Return (x, y) of the center of cell containing provided text 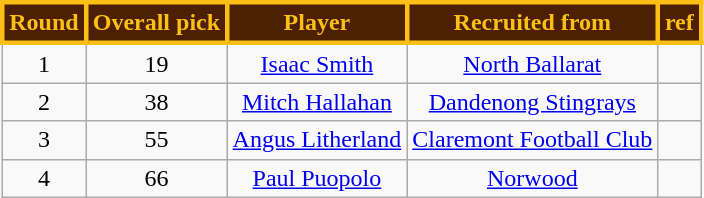
Paul Puopolo (317, 178)
38 (156, 102)
Round (44, 22)
1 (44, 63)
66 (156, 178)
Claremont Football Club (532, 140)
19 (156, 63)
Recruited from (532, 22)
Angus Litherland (317, 140)
4 (44, 178)
Player (317, 22)
3 (44, 140)
55 (156, 140)
Isaac Smith (317, 63)
Overall pick (156, 22)
2 (44, 102)
ref (680, 22)
North Ballarat (532, 63)
Mitch Hallahan (317, 102)
Norwood (532, 178)
Dandenong Stingrays (532, 102)
